Search for the cell housing the specified text and yield its [X, Y] center coordinate. 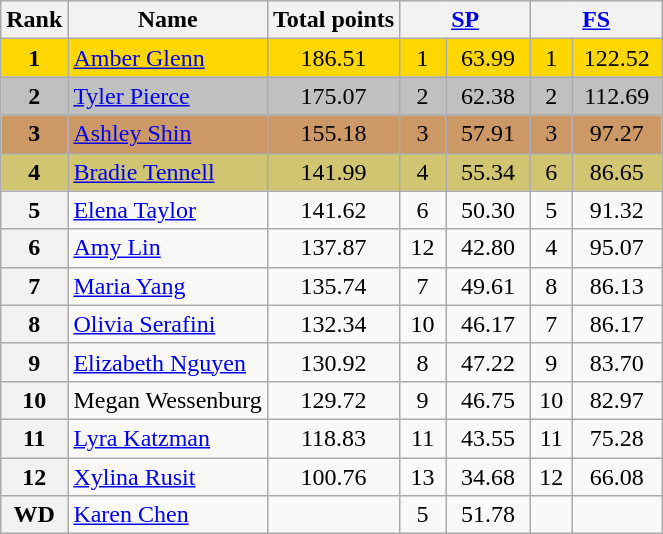
Xylina Rusit [168, 477]
55.34 [488, 172]
141.62 [333, 210]
155.18 [333, 134]
86.17 [617, 324]
122.52 [617, 58]
95.07 [617, 248]
42.80 [488, 248]
Tyler Pierce [168, 96]
Rank [34, 20]
Karen Chen [168, 515]
86.65 [617, 172]
Maria Yang [168, 286]
Megan Wessenburg [168, 400]
34.68 [488, 477]
49.61 [488, 286]
50.30 [488, 210]
43.55 [488, 438]
46.17 [488, 324]
51.78 [488, 515]
75.28 [617, 438]
Elena Taylor [168, 210]
Name [168, 20]
62.38 [488, 96]
FS [596, 20]
83.70 [617, 362]
46.75 [488, 400]
132.34 [333, 324]
Olivia Serafini [168, 324]
66.08 [617, 477]
13 [423, 477]
Total points [333, 20]
91.32 [617, 210]
47.22 [488, 362]
135.74 [333, 286]
130.92 [333, 362]
SP [466, 20]
86.13 [617, 286]
Elizabeth Nguyen [168, 362]
186.51 [333, 58]
97.27 [617, 134]
Bradie Tennell [168, 172]
WD [34, 515]
129.72 [333, 400]
100.76 [333, 477]
Amber Glenn [168, 58]
118.83 [333, 438]
112.69 [617, 96]
175.07 [333, 96]
57.91 [488, 134]
Amy Lin [168, 248]
Lyra Katzman [168, 438]
Ashley Shin [168, 134]
82.97 [617, 400]
137.87 [333, 248]
141.99 [333, 172]
63.99 [488, 58]
